Locate the cell with the specified text and output its (X, Y) center coordinate. 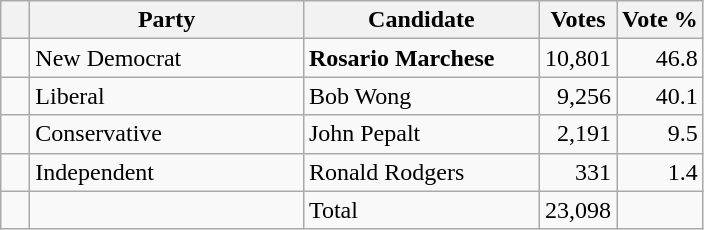
9,256 (578, 96)
Votes (578, 20)
Bob Wong (421, 96)
Total (421, 210)
Party (167, 20)
New Democrat (167, 58)
9.5 (660, 134)
Rosario Marchese (421, 58)
John Pepalt (421, 134)
1.4 (660, 172)
Ronald Rodgers (421, 172)
Candidate (421, 20)
2,191 (578, 134)
Independent (167, 172)
Conservative (167, 134)
40.1 (660, 96)
10,801 (578, 58)
Vote % (660, 20)
331 (578, 172)
46.8 (660, 58)
Liberal (167, 96)
23,098 (578, 210)
